Output the [X, Y] coordinate of the center of the cell containing the given text.  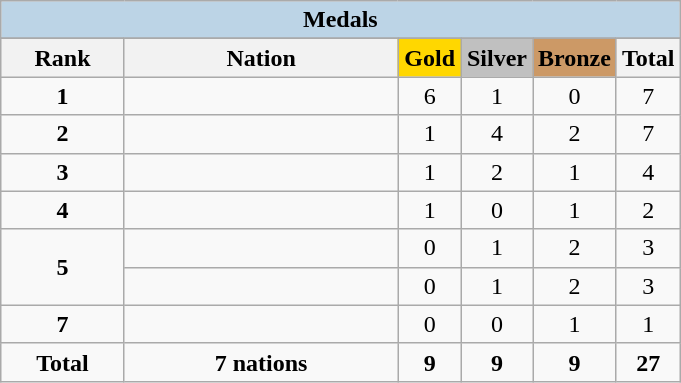
Rank [63, 58]
27 [648, 362]
Medals [340, 20]
Silver [496, 58]
5 [63, 267]
Bronze [574, 58]
7 nations [261, 362]
6 [430, 96]
Gold [430, 58]
Nation [261, 58]
